From the cell containing the given text, extract its center point as [X, Y] coordinate. 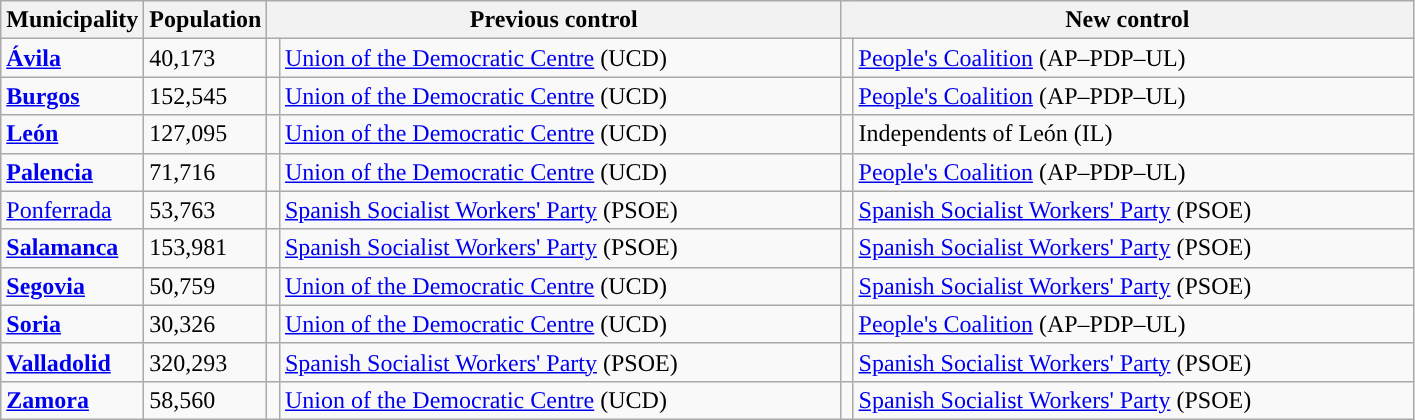
Municipality [72, 20]
30,326 [206, 324]
153,981 [206, 248]
León [72, 134]
Zamora [72, 400]
Ponferrada [72, 210]
Salamanca [72, 248]
50,759 [206, 286]
Population [206, 20]
Burgos [72, 96]
40,173 [206, 58]
Ávila [72, 58]
Soria [72, 324]
New control [1127, 20]
71,716 [206, 172]
Previous control [554, 20]
53,763 [206, 210]
Valladolid [72, 362]
320,293 [206, 362]
127,095 [206, 134]
Segovia [72, 286]
58,560 [206, 400]
152,545 [206, 96]
Independents of León (IL) [1134, 134]
Palencia [72, 172]
